Capture the cell that displays the provided text and extract its [x, y] central coordinate. 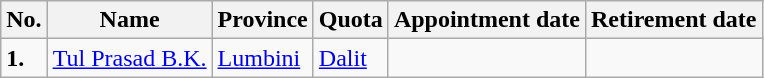
Appointment date [486, 20]
1. [24, 58]
Lumbini [262, 58]
No. [24, 20]
Quota [350, 20]
Tul Prasad B.K. [130, 58]
Name [130, 20]
Province [262, 20]
Retirement date [674, 20]
Dalit [350, 58]
